Return the [X, Y] coordinate for the center point of the cell that contains the specified text.  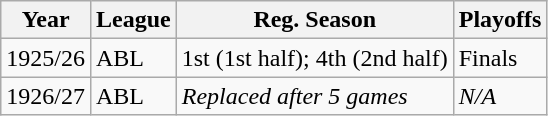
Reg. Season [314, 20]
Finals [500, 58]
Year [46, 20]
Playoffs [500, 20]
1925/26 [46, 58]
1st (1st half); 4th (2nd half) [314, 58]
Replaced after 5 games [314, 96]
N/A [500, 96]
1926/27 [46, 96]
League [133, 20]
